Return (x, y) of the center of cell containing provided text 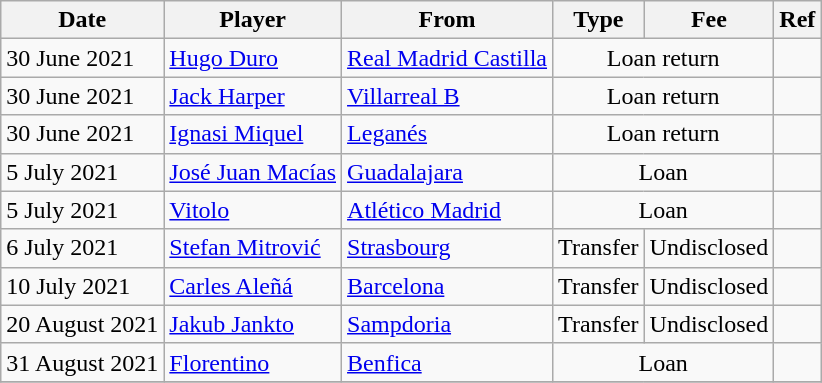
31 August 2021 (82, 362)
Player (253, 20)
6 July 2021 (82, 248)
Jakub Jankto (253, 324)
Atlético Madrid (448, 210)
Ref (798, 20)
Jack Harper (253, 96)
Date (82, 20)
Real Madrid Castilla (448, 58)
Sampdoria (448, 324)
20 August 2021 (82, 324)
José Juan Macías (253, 172)
Villarreal B (448, 96)
Type (599, 20)
Fee (709, 20)
Vitolo (253, 210)
Strasbourg (448, 248)
Leganés (448, 134)
Florentino (253, 362)
Barcelona (448, 286)
Benfica (448, 362)
Stefan Mitrović (253, 248)
Hugo Duro (253, 58)
10 July 2021 (82, 286)
Carles Aleñá (253, 286)
Ignasi Miquel (253, 134)
From (448, 20)
Guadalajara (448, 172)
